Extract the [x, y] coordinate from the center of the cell holding the provided text.  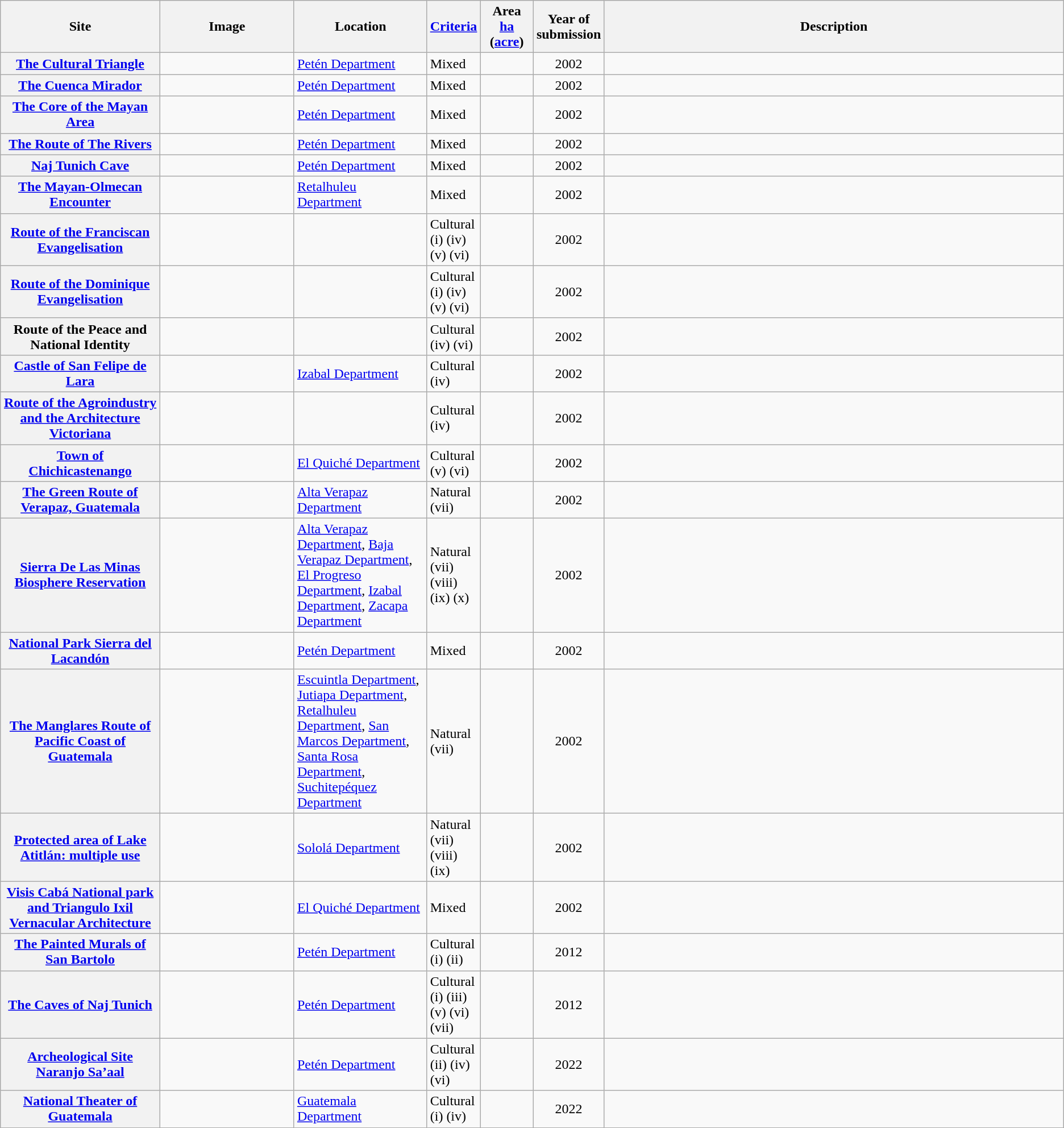
Route of the Peace and National Identity [81, 337]
Natural (vii) (viii) (ix) (x) [454, 575]
Cultural (i) (iv) [454, 1109]
Protected area of Lake Atitlán: multiple use [81, 847]
Criteria [454, 27]
Visis Cabá National park and Triangulo Ixil Vernacular Architecture [81, 907]
Route of the Dominique Evangelisation [81, 292]
Sierra De Las Minas Biosphere Reservation [81, 575]
Route of the Franciscan Evangelisation [81, 239]
National Theater of Guatemala [81, 1109]
Natural (vii) (viii) (ix) [454, 847]
Archeological Site Naranjo Sa’aal [81, 1064]
Izabal Department [360, 373]
Sololá Department [360, 847]
Guatemala Department [360, 1109]
Site [81, 27]
The Mayan-Olmecan Encounter [81, 194]
National Park Sierra del Lacandón [81, 650]
Year of submission [568, 27]
Castle of San Felipe de Lara [81, 373]
Town of Chichicastenango [81, 463]
Alta Verapaz Department, Baja Verapaz Department, El Progreso Department, Izabal Department, Zacapa Department [360, 575]
Retalhuleu Department [360, 194]
The Route of The Rivers [81, 144]
Areaha (acre) [507, 27]
The Green Route of Verapaz, Guatemala [81, 500]
The Cuenca Mirador [81, 85]
Route of the Agroindustry and the Architecture Victoriana [81, 418]
Cultural (v) (vi) [454, 463]
Escuintla Department, Jutiapa Department, Retalhuleu Department, San Marcos Department, Santa Rosa Department, Suchitepéquez Department [360, 741]
Description [834, 27]
The Cultural Triangle [81, 64]
Cultural (i) (ii) [454, 952]
Alta Verapaz Department [360, 500]
The Painted Murals of San Bartolo [81, 952]
Cultural (ii) (iv) (vi) [454, 1064]
The Manglares Route of Pacific Coast of Guatemala [81, 741]
Location [360, 27]
Cultural (iv) (vi) [454, 337]
Naj Tunich Cave [81, 165]
Cultural (i) (iii) (v) (vi) (vii) [454, 1004]
The Caves of Naj Tunich [81, 1004]
The Core of the Mayan Area [81, 115]
Image [227, 27]
